Return the [X, Y] coordinate for the center point of the cell that contains the specified text.  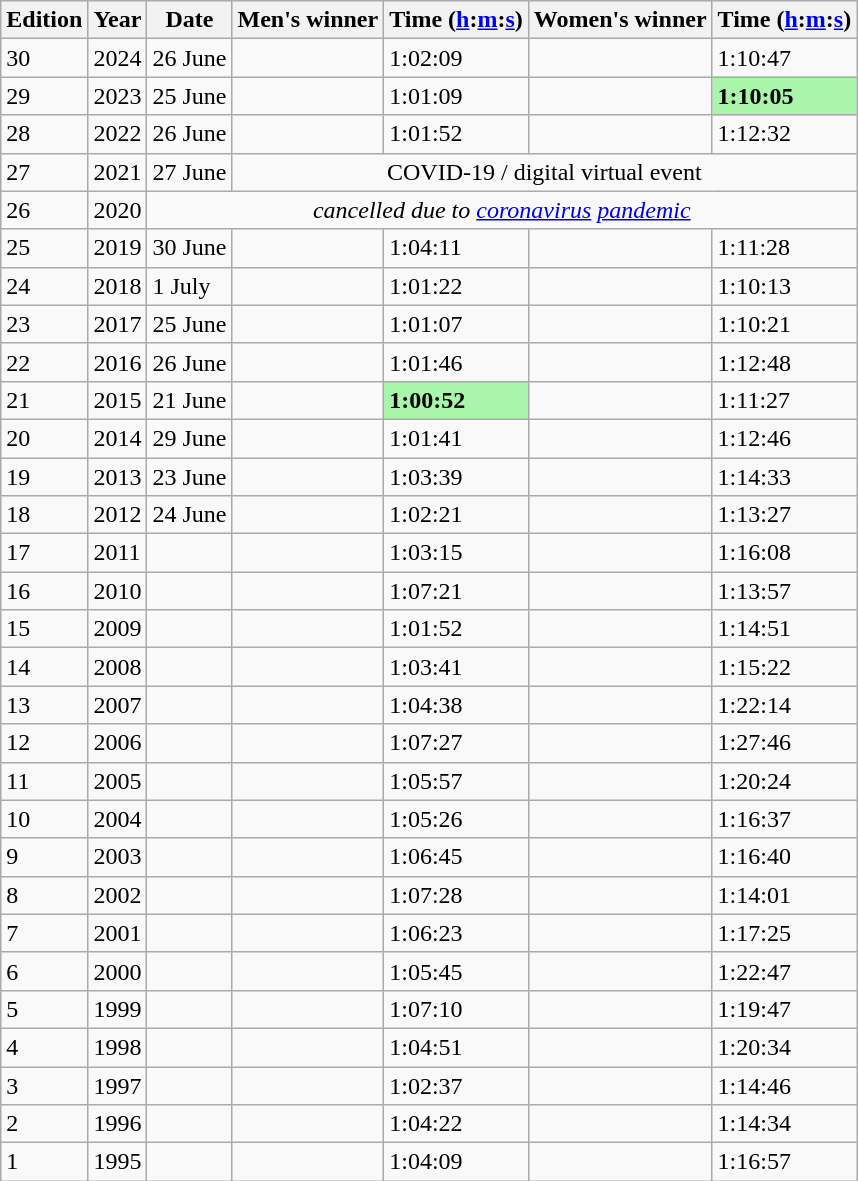
2022 [118, 134]
1:03:15 [456, 553]
2024 [118, 58]
23 [44, 324]
23 June [190, 477]
1:22:47 [784, 971]
1:02:37 [456, 1085]
1:02:09 [456, 58]
1:10:21 [784, 324]
1:22:14 [784, 705]
2002 [118, 895]
13 [44, 705]
1:05:57 [456, 781]
1:07:10 [456, 1009]
1:01:41 [456, 438]
1:04:09 [456, 1162]
Edition [44, 20]
2008 [118, 667]
2003 [118, 857]
2011 [118, 553]
1:07:28 [456, 895]
1:14:51 [784, 629]
2019 [118, 248]
27 June [190, 172]
21 June [190, 400]
25 [44, 248]
1996 [118, 1124]
2017 [118, 324]
9 [44, 857]
1:04:51 [456, 1047]
22 [44, 362]
7 [44, 933]
6 [44, 971]
1:10:05 [784, 96]
1:16:08 [784, 553]
1:27:46 [784, 743]
29 June [190, 438]
10 [44, 819]
30 June [190, 248]
11 [44, 781]
1:05:26 [456, 819]
1:04:11 [456, 248]
1:05:45 [456, 971]
2010 [118, 591]
1:13:27 [784, 515]
2009 [118, 629]
1:20:34 [784, 1047]
1:15:22 [784, 667]
1:16:37 [784, 819]
1:17:25 [784, 933]
2013 [118, 477]
1:14:34 [784, 1124]
2018 [118, 286]
2 [44, 1124]
1:13:57 [784, 591]
2000 [118, 971]
1 July [190, 286]
1:03:41 [456, 667]
19 [44, 477]
1:11:27 [784, 400]
2016 [118, 362]
1:19:47 [784, 1009]
14 [44, 667]
1:14:46 [784, 1085]
1:01:22 [456, 286]
27 [44, 172]
24 [44, 286]
5 [44, 1009]
2001 [118, 933]
1:03:39 [456, 477]
1998 [118, 1047]
12 [44, 743]
2005 [118, 781]
1:14:01 [784, 895]
Date [190, 20]
8 [44, 895]
2015 [118, 400]
Year [118, 20]
1 [44, 1162]
1:12:46 [784, 438]
2020 [118, 210]
1:04:38 [456, 705]
1997 [118, 1085]
1:12:48 [784, 362]
20 [44, 438]
28 [44, 134]
cancelled due to coronavirus pandemic [502, 210]
1:01:07 [456, 324]
21 [44, 400]
17 [44, 553]
2006 [118, 743]
1:16:40 [784, 857]
1:01:09 [456, 96]
1:07:21 [456, 591]
16 [44, 591]
1995 [118, 1162]
1:12:32 [784, 134]
24 June [190, 515]
1:02:21 [456, 515]
2023 [118, 96]
18 [44, 515]
2012 [118, 515]
3 [44, 1085]
29 [44, 96]
1:16:57 [784, 1162]
1:10:13 [784, 286]
1999 [118, 1009]
15 [44, 629]
1:06:23 [456, 933]
26 [44, 210]
1:00:52 [456, 400]
Women's winner [620, 20]
1:01:46 [456, 362]
2014 [118, 438]
2004 [118, 819]
2021 [118, 172]
Men's winner [308, 20]
1:06:45 [456, 857]
1:07:27 [456, 743]
1:20:24 [784, 781]
30 [44, 58]
1:11:28 [784, 248]
2007 [118, 705]
COVID-19 / digital virtual event [544, 172]
1:14:33 [784, 477]
4 [44, 1047]
1:10:47 [784, 58]
1:04:22 [456, 1124]
